Output the [x, y] coordinate of the center of the cell containing the given text.  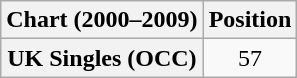
UK Singles (OCC) [102, 58]
Chart (2000–2009) [102, 20]
Position [250, 20]
57 [250, 58]
